Output the (x, y) coordinate of the center of the cell containing the given text.  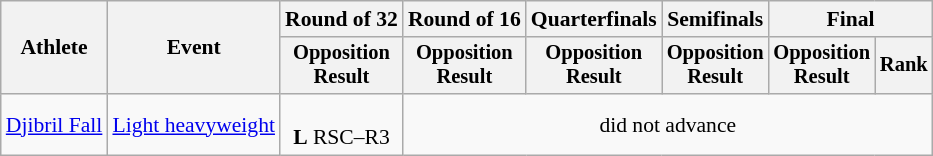
Light heavyweight (194, 124)
L RSC–R3 (342, 124)
Djibril Fall (54, 124)
Semifinals (716, 19)
Quarterfinals (594, 19)
did not advance (668, 124)
Round of 16 (464, 19)
Event (194, 48)
Round of 32 (342, 19)
Athlete (54, 48)
Final (850, 19)
Rank (904, 66)
